Identify which cell holds the provided text, then report its (X, Y) central coordinate. 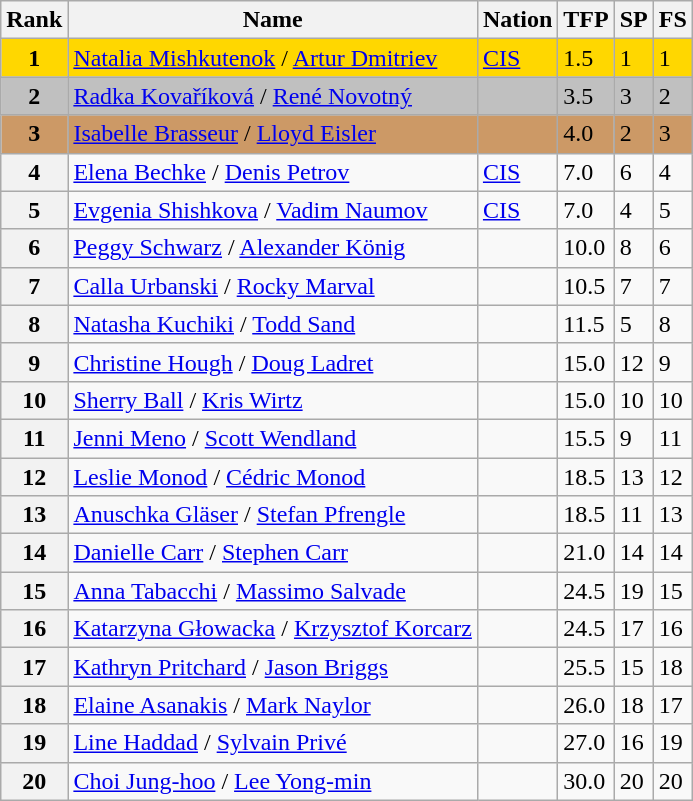
Kathryn Pritchard / Jason Briggs (273, 667)
FS (672, 20)
27.0 (586, 743)
Calla Urbanski / Rocky Marval (273, 286)
Choi Jung-hoo / Lee Yong-min (273, 781)
Peggy Schwarz / Alexander König (273, 248)
Name (273, 20)
10.5 (586, 286)
Sherry Ball / Kris Wirtz (273, 400)
Natalia Mishkutenok / Artur Dmitriev (273, 58)
10.0 (586, 248)
30.0 (586, 781)
SP (634, 20)
Anna Tabacchi / Massimo Salvade (273, 591)
Anuschka Gläser / Stefan Pfrengle (273, 515)
Rank (34, 20)
Danielle Carr / Stephen Carr (273, 553)
Line Haddad / Sylvain Privé (273, 743)
Evgenia Shishkova / Vadim Naumov (273, 210)
21.0 (586, 553)
Katarzyna Głowacka / Krzysztof Korcarz (273, 629)
Leslie Monod / Cédric Monod (273, 477)
3.5 (586, 96)
Natasha Kuchiki / Todd Sand (273, 324)
4.0 (586, 134)
Jenni Meno / Scott Wendland (273, 438)
25.5 (586, 667)
Elena Bechke / Denis Petrov (273, 172)
26.0 (586, 705)
15.5 (586, 438)
Isabelle Brasseur / Lloyd Eisler (273, 134)
Nation (517, 20)
Elaine Asanakis / Mark Naylor (273, 705)
1.5 (586, 58)
11.5 (586, 324)
Radka Kovaříková / René Novotný (273, 96)
Christine Hough / Doug Ladret (273, 362)
TFP (586, 20)
